Determine the [x, y] coordinate at the center of the cell enclosing the given text.  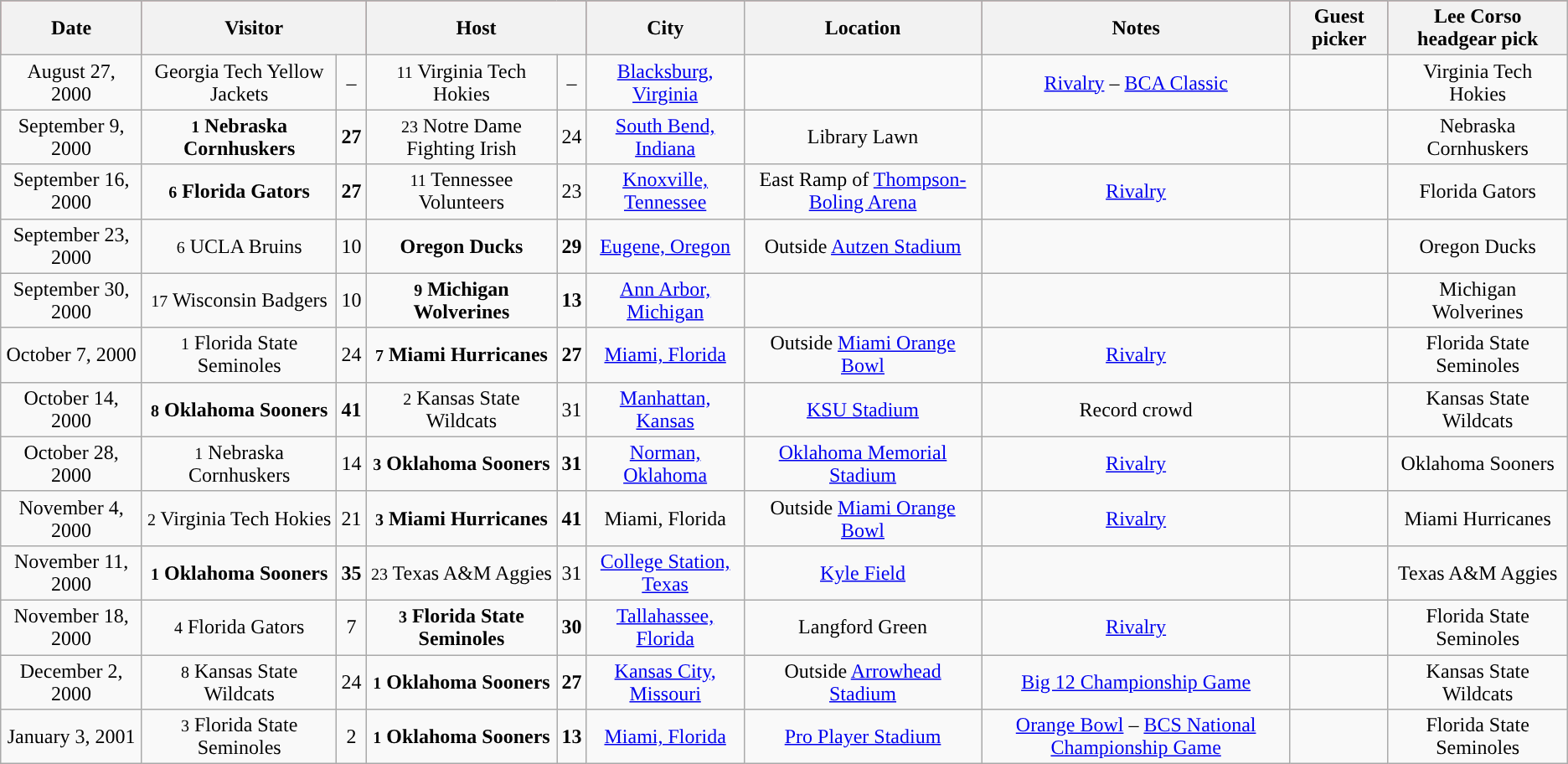
Visitor [253, 28]
Eugene, Oregon [665, 246]
November 4, 2000 [72, 518]
Langford Green [863, 627]
September 23, 2000 [72, 246]
Oklahoma Sooners [1478, 464]
Michigan Wolverines [1478, 300]
November 11, 2000 [72, 573]
Georgia Tech Yellow Jackets [239, 82]
Outside Autzen Stadium [863, 246]
Virginia Tech Hokies [1478, 82]
Oklahoma Memorial Stadium [863, 464]
17 Wisconsin Badgers [239, 300]
Library Lawn [863, 137]
East Ramp of Thompson-Boling Arena [863, 191]
City [665, 28]
14 [352, 464]
4 Florida Gators [239, 627]
November 18, 2000 [72, 627]
Kansas City, Missouri [665, 682]
7 [352, 627]
Big 12 Championship Game [1136, 682]
2 Virginia Tech Hokies [239, 518]
Tallahassee, Florida [665, 627]
8 Oklahoma Sooners [239, 409]
Guest picker [1338, 28]
35 [352, 573]
Norman, Oklahoma [665, 464]
Florida Gators [1478, 191]
Pro Player Stadium [863, 737]
Notes [1136, 28]
21 [352, 518]
Lee Corso headgear pick [1478, 28]
Nebraska Cornhuskers [1478, 137]
October 14, 2000 [72, 409]
Manhattan, Kansas [665, 409]
23 Notre Dame Fighting Irish [462, 137]
3 Oklahoma Sooners [462, 464]
September 30, 2000 [72, 300]
October 28, 2000 [72, 464]
2 Kansas State Wildcats [462, 409]
Kyle Field [863, 573]
October 7, 2000 [72, 355]
Host [476, 28]
Location [863, 28]
Rivalry – BCA Classic [1136, 82]
Knoxville, Tennessee [665, 191]
Miami Hurricanes [1478, 518]
9 Michigan Wolverines [462, 300]
30 [571, 627]
Record crowd [1136, 409]
Blacksburg, Virginia [665, 82]
6 UCLA Bruins [239, 246]
29 [571, 246]
3 Miami Hurricanes [462, 518]
KSU Stadium [863, 409]
2 [352, 737]
Ann Arbor, Michigan [665, 300]
College Station, Texas [665, 573]
6 Florida Gators [239, 191]
September 9, 2000 [72, 137]
1 Florida State Seminoles [239, 355]
11 Tennessee Volunteers [462, 191]
Date [72, 28]
Texas A&M Aggies [1478, 573]
8 Kansas State Wildcats [239, 682]
23 [571, 191]
Orange Bowl – BCS National Championship Game [1136, 737]
August 27, 2000 [72, 82]
7 Miami Hurricanes [462, 355]
23 Texas A&M Aggies [462, 573]
Outside Arrowhead Stadium [863, 682]
January 3, 2001 [72, 737]
South Bend, Indiana [665, 137]
December 2, 2000 [72, 682]
September 16, 2000 [72, 191]
11 Virginia Tech Hokies [462, 82]
